Capture the cell that displays the provided text and extract its (X, Y) central coordinate. 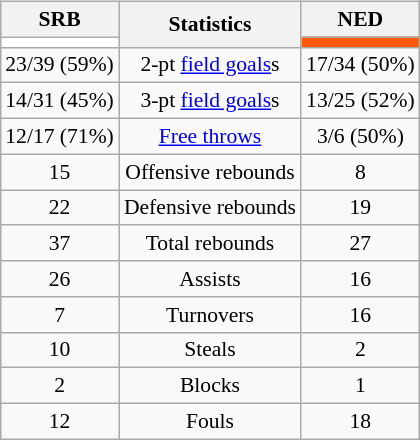
13/25 (52%) (360, 101)
Blocks (210, 386)
15 (60, 172)
19 (360, 208)
7 (60, 314)
Free throws (210, 136)
Defensive rebounds (210, 208)
8 (360, 172)
14/31 (45%) (60, 101)
12/17 (71%) (60, 136)
3-pt field goalss (210, 101)
Offensive rebounds (210, 172)
Statistics (210, 24)
22 (60, 208)
17/34 (50%) (360, 65)
23/39 (59%) (60, 65)
Turnovers (210, 314)
SRB (60, 19)
NED (360, 19)
27 (360, 243)
1 (360, 386)
Assists (210, 279)
18 (360, 421)
37 (60, 243)
3/6 (50%) (360, 136)
Total rebounds (210, 243)
26 (60, 279)
2-pt field goalss (210, 65)
Fouls (210, 421)
10 (60, 350)
12 (60, 421)
Steals (210, 350)
